Extract the (X, Y) coordinate from the center of the cell holding the provided text.  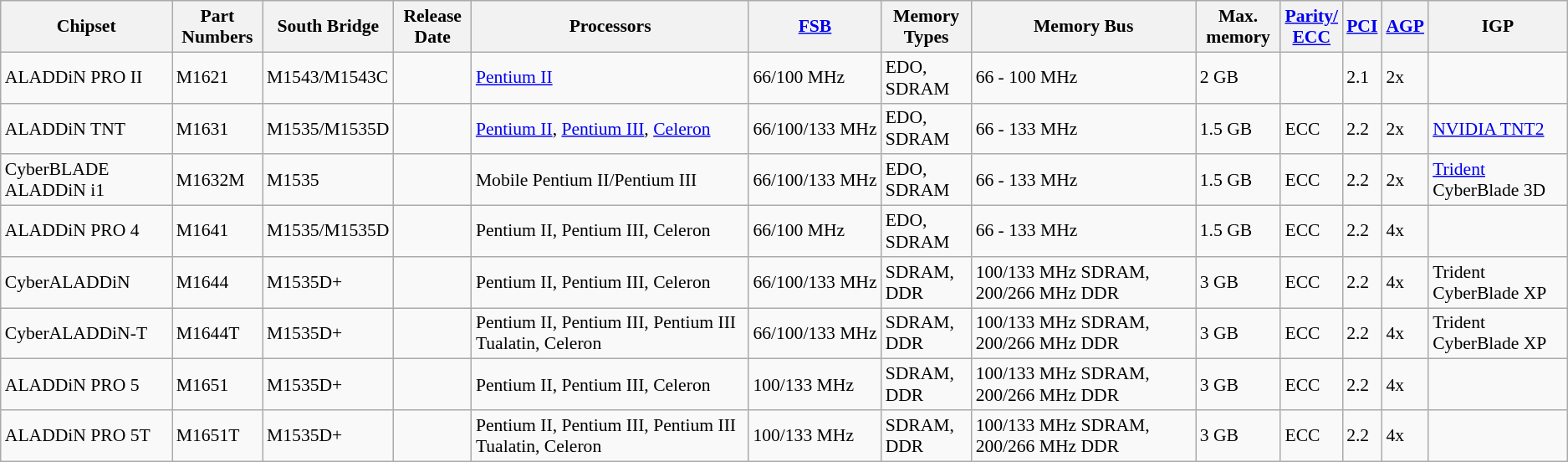
2.1 (1361, 77)
M1631 (217, 129)
ALADDiN PRO II (87, 77)
Trident CyberBlade 3D (1498, 181)
ALADDiN PRO 4 (87, 231)
Part Numbers (217, 27)
CyberBLADE ALADDiN i1 (87, 181)
ALADDiN TNT (87, 129)
M1535 (328, 181)
66 - 100 MHz (1084, 77)
PCI (1361, 27)
M1641 (217, 231)
Memory Types (927, 27)
Pentium II (610, 77)
M1543/M1543C (328, 77)
Chipset (87, 27)
IGP (1498, 27)
Release Date (432, 27)
M1651T (217, 435)
ALADDiN PRO 5T (87, 435)
2 GB (1239, 77)
Processors (610, 27)
Mobile Pentium II/Pentium III (610, 181)
NVIDIA TNT2 (1498, 129)
CyberALADDiN-T (87, 333)
M1644T (217, 333)
Max. memory (1239, 27)
M1651 (217, 385)
CyberALADDiN (87, 283)
M1632M (217, 181)
M1644 (217, 283)
ALADDiN PRO 5 (87, 385)
AGP (1405, 27)
FSB (815, 27)
M1621 (217, 77)
South Bridge (328, 27)
Parity/ECC (1311, 27)
Memory Bus (1084, 27)
